Detect which cell encompasses the target text, then output its (X, Y) center coordinate. 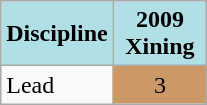
Discipline (57, 34)
3 (160, 85)
2009 Xining (160, 34)
Lead (57, 85)
